Pinpoint the cell where the given text exists, returning its [x, y] midpoint coordinate. 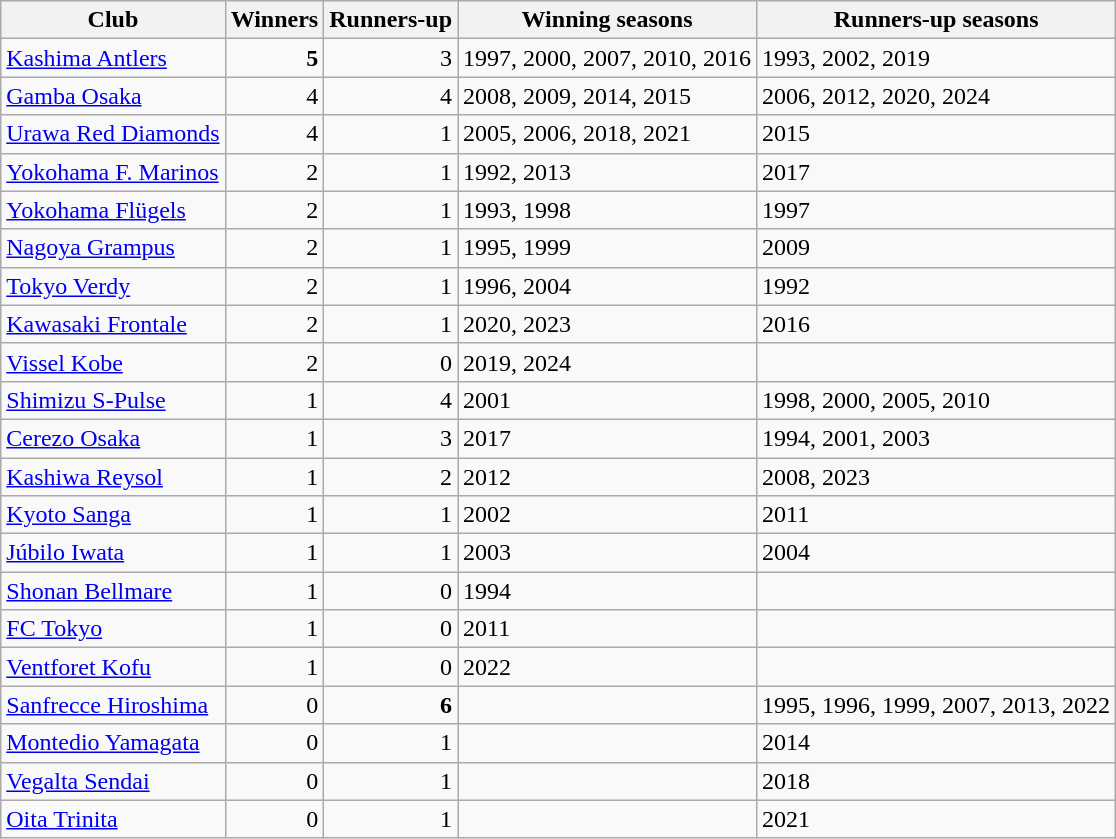
1998, 2000, 2005, 2010 [936, 400]
Tokyo Verdy [113, 286]
1997, 2000, 2007, 2010, 2016 [608, 58]
1993, 2002, 2019 [936, 58]
Runners-up seasons [936, 20]
Sanfrecce Hiroshima [113, 705]
1995, 1996, 1999, 2007, 2013, 2022 [936, 705]
2001 [608, 400]
2004 [936, 553]
2022 [608, 667]
Yokohama F. Marinos [113, 172]
Gamba Osaka [113, 96]
2005, 2006, 2018, 2021 [608, 134]
Shonan Bellmare [113, 591]
2018 [936, 781]
2012 [608, 477]
2003 [608, 553]
2002 [608, 515]
Shimizu S-Pulse [113, 400]
1992 [936, 286]
2016 [936, 324]
1997 [936, 210]
Oita Trinita [113, 819]
2009 [936, 248]
Winners [274, 20]
Vissel Kobe [113, 362]
Yokohama Flügels [113, 210]
Vegalta Sendai [113, 781]
Ventforet Kofu [113, 667]
Kyoto Sanga [113, 515]
1994 [608, 591]
Winning seasons [608, 20]
1996, 2004 [608, 286]
FC Tokyo [113, 629]
2008, 2009, 2014, 2015 [608, 96]
Kawasaki Frontale [113, 324]
Kashiwa Reysol [113, 477]
2015 [936, 134]
Cerezo Osaka [113, 438]
6 [391, 705]
2021 [936, 819]
2014 [936, 743]
2019, 2024 [608, 362]
5 [274, 58]
Kashima Antlers [113, 58]
2020, 2023 [608, 324]
Nagoya Grampus [113, 248]
1995, 1999 [608, 248]
2006, 2012, 2020, 2024 [936, 96]
1992, 2013 [608, 172]
Montedio Yamagata [113, 743]
Runners-up [391, 20]
1994, 2001, 2003 [936, 438]
Club [113, 20]
Urawa Red Diamonds [113, 134]
2008, 2023 [936, 477]
1993, 1998 [608, 210]
Júbilo Iwata [113, 553]
